Locate the cell with the specified text and output its [X, Y] center coordinate. 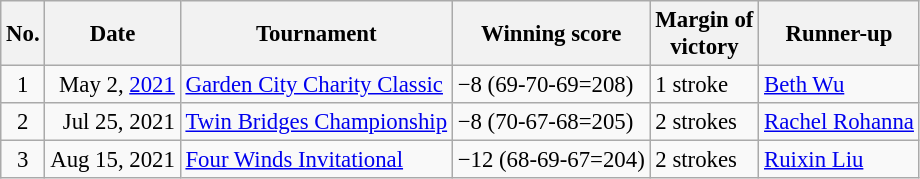
Ruixin Liu [840, 160]
Twin Bridges Championship [316, 122]
Rachel Rohanna [840, 122]
2 [23, 122]
Beth Wu [840, 85]
No. [23, 34]
−8 (70-67-68=205) [551, 122]
Tournament [316, 34]
−8 (69-70-69=208) [551, 85]
1 stroke [704, 85]
−12 (68-69-67=204) [551, 160]
May 2, 2021 [112, 85]
Jul 25, 2021 [112, 122]
Margin ofvictory [704, 34]
Date [112, 34]
Winning score [551, 34]
1 [23, 85]
Runner-up [840, 34]
3 [23, 160]
Aug 15, 2021 [112, 160]
Garden City Charity Classic [316, 85]
Four Winds Invitational [316, 160]
